Detect which cell encompasses the target text, then output its (X, Y) center coordinate. 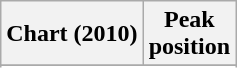
Peakposition (189, 34)
Chart (2010) (72, 34)
